Locate the cell with the specified text and output its [x, y] center coordinate. 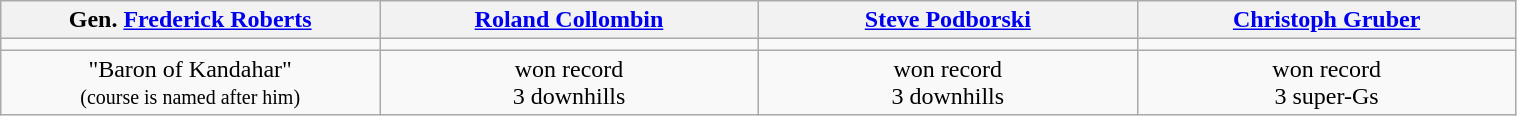
"Baron of Kandahar"(course is named after him) [190, 82]
won record3 super-Gs [1326, 82]
Steve Podborski [948, 20]
Christoph Gruber [1326, 20]
Roland Collombin [570, 20]
Gen. Frederick Roberts [190, 20]
